Identify which cell holds the provided text, then report its [x, y] central coordinate. 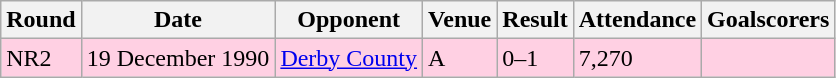
Round [41, 20]
19 December 1990 [178, 58]
Venue [460, 20]
Date [178, 20]
Attendance [637, 20]
7,270 [637, 58]
Opponent [349, 20]
0–1 [535, 58]
Result [535, 20]
Derby County [349, 58]
NR2 [41, 58]
Goalscorers [768, 20]
A [460, 58]
